Provide the [X, Y] coordinate of the cell's center where the given text is located.  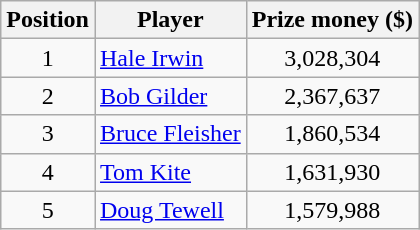
Bruce Fleisher [170, 134]
5 [48, 210]
Prize money ($) [332, 20]
Tom Kite [170, 172]
1,631,930 [332, 172]
1,860,534 [332, 134]
Doug Tewell [170, 210]
Position [48, 20]
2,367,637 [332, 96]
Player [170, 20]
3 [48, 134]
2 [48, 96]
3,028,304 [332, 58]
Hale Irwin [170, 58]
1 [48, 58]
4 [48, 172]
Bob Gilder [170, 96]
1,579,988 [332, 210]
